Pinpoint the cell where the given text exists, returning its (x, y) midpoint coordinate. 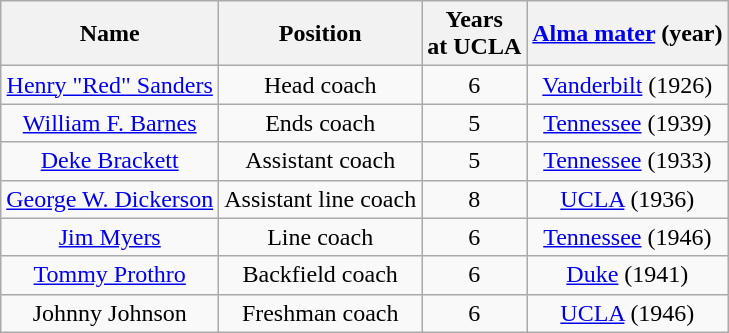
Position (320, 34)
Jim Myers (110, 237)
Vanderbilt (1926) (628, 85)
Deke Brackett (110, 161)
Name (110, 34)
UCLA (1946) (628, 313)
Tommy Prothro (110, 275)
Duke (1941) (628, 275)
Head coach (320, 85)
Tennessee (1933) (628, 161)
Tennessee (1939) (628, 123)
Henry "Red" Sanders (110, 85)
8 (474, 199)
Johnny Johnson (110, 313)
Yearsat UCLA (474, 34)
UCLA (1936) (628, 199)
George W. Dickerson (110, 199)
William F. Barnes (110, 123)
Assistant coach (320, 161)
Assistant line coach (320, 199)
Line coach (320, 237)
Ends coach (320, 123)
Backfield coach (320, 275)
Alma mater (year) (628, 34)
Freshman coach (320, 313)
Tennessee (1946) (628, 237)
